Identify which cell holds the provided text, then report its (x, y) central coordinate. 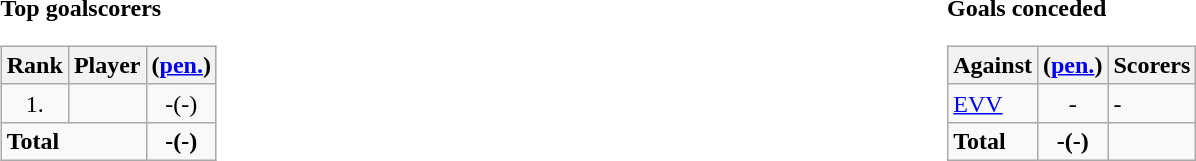
Player (107, 65)
1. (34, 103)
Against (993, 65)
Scorers (1152, 65)
EVV (993, 103)
Rank (34, 65)
